Find where the given text appears and provide that cell's center as [X, Y] coordinate. 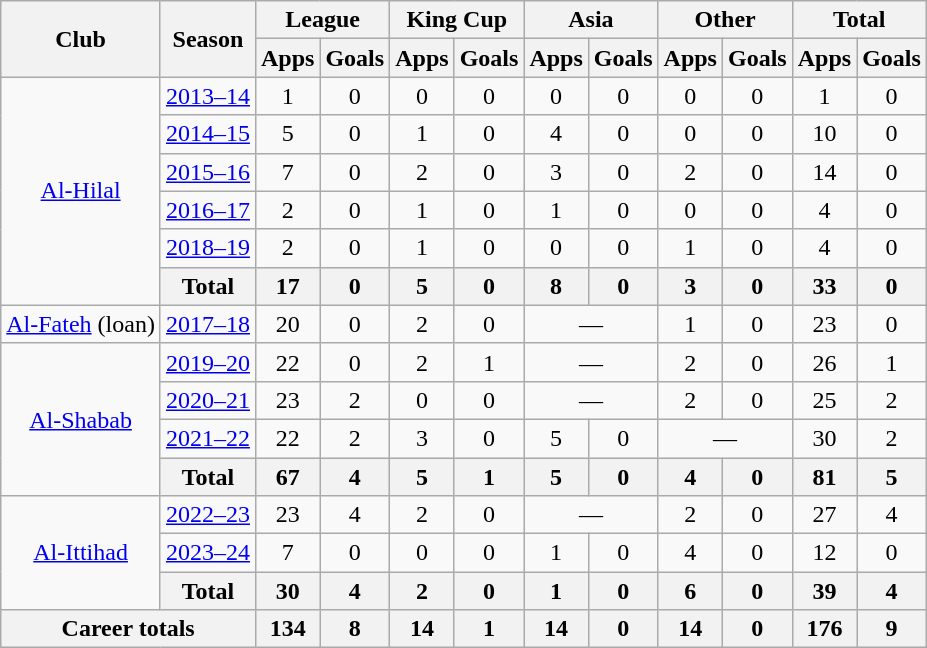
33 [824, 286]
17 [287, 286]
2022–23 [208, 515]
27 [824, 515]
12 [824, 553]
10 [824, 134]
2016–17 [208, 210]
176 [824, 629]
King Cup [457, 20]
26 [824, 362]
25 [824, 400]
Career totals [128, 629]
Al-Fateh (loan) [81, 324]
2015–16 [208, 172]
67 [287, 477]
Asia [591, 20]
Season [208, 39]
9 [892, 629]
Club [81, 39]
39 [824, 591]
2023–24 [208, 553]
2014–15 [208, 134]
2013–14 [208, 96]
Al-Shabab [81, 419]
2018–19 [208, 248]
2019–20 [208, 362]
Al-Hilal [81, 191]
Al-Ittihad [81, 553]
2017–18 [208, 324]
20 [287, 324]
6 [690, 591]
League [322, 20]
2021–22 [208, 438]
134 [287, 629]
2020–21 [208, 400]
Other [725, 20]
81 [824, 477]
